Find where the given text appears and provide that cell's center as [X, Y] coordinate. 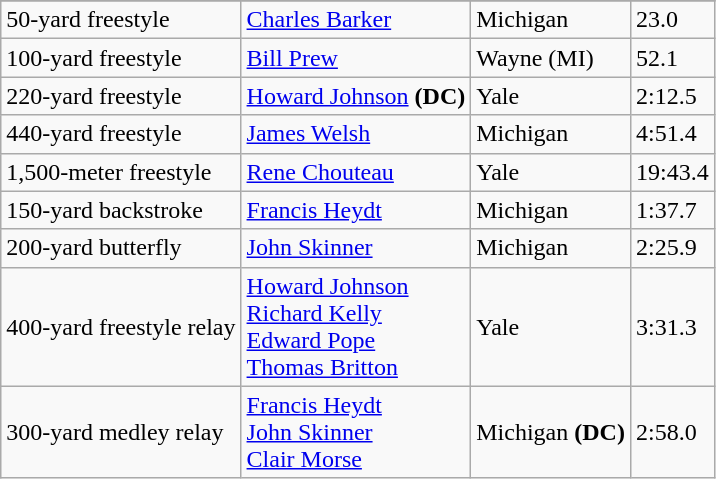
4:51.4 [672, 134]
2:25.9 [672, 248]
2:12.5 [672, 96]
Francis HeydtJohn SkinnerClair Morse [356, 432]
Howard JohnsonRichard KellyEdward PopeThomas Britton [356, 326]
150-yard backstroke [121, 210]
50-yard freestyle [121, 20]
Michigan (DC) [551, 432]
1:37.7 [672, 210]
John Skinner [356, 248]
Howard Johnson (DC) [356, 96]
3:31.3 [672, 326]
Bill Prew [356, 58]
220-yard freestyle [121, 96]
52.1 [672, 58]
400-yard freestyle relay [121, 326]
440-yard freestyle [121, 134]
James Welsh [356, 134]
Francis Heydt [356, 210]
2:58.0 [672, 432]
100-yard freestyle [121, 58]
300-yard medley relay [121, 432]
Charles Barker [356, 20]
Wayne (MI) [551, 58]
1,500-meter freestyle [121, 172]
23.0 [672, 20]
19:43.4 [672, 172]
Rene Chouteau [356, 172]
200-yard butterfly [121, 248]
